Provide the (X, Y) coordinate of the cell's center where the given text is located.  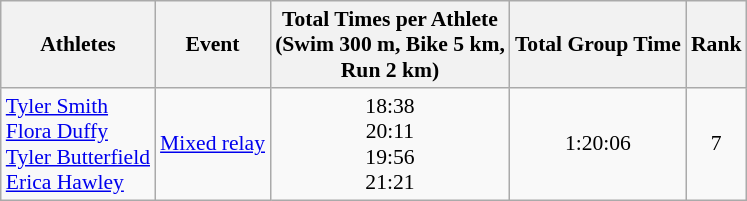
7 (716, 144)
Total Times per Athlete (Swim 300 m, Bike 5 km, Run 2 km) (390, 44)
18:3820:1119:5621:21 (390, 144)
Athletes (78, 44)
1:20:06 (598, 144)
Rank (716, 44)
Total Group Time (598, 44)
Event (212, 44)
Mixed relay (212, 144)
Tyler SmithFlora DuffyTyler ButterfieldErica Hawley (78, 144)
